Identify which cell holds the provided text, then report its [x, y] central coordinate. 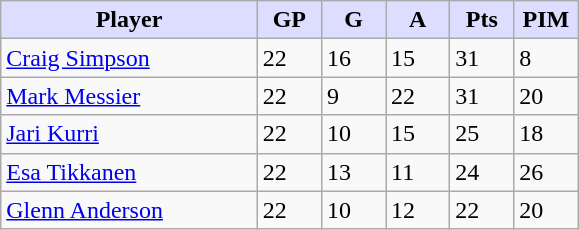
9 [353, 96]
8 [546, 58]
GP [289, 20]
11 [418, 172]
24 [482, 172]
Esa Tikkanen [130, 172]
26 [546, 172]
PIM [546, 20]
25 [482, 134]
18 [546, 134]
Glenn Anderson [130, 210]
Jari Kurri [130, 134]
Mark Messier [130, 96]
Pts [482, 20]
16 [353, 58]
A [418, 20]
12 [418, 210]
Player [130, 20]
13 [353, 172]
Craig Simpson [130, 58]
G [353, 20]
